Scan for the cell matching the given text and deliver its (X, Y) coordinate at center. 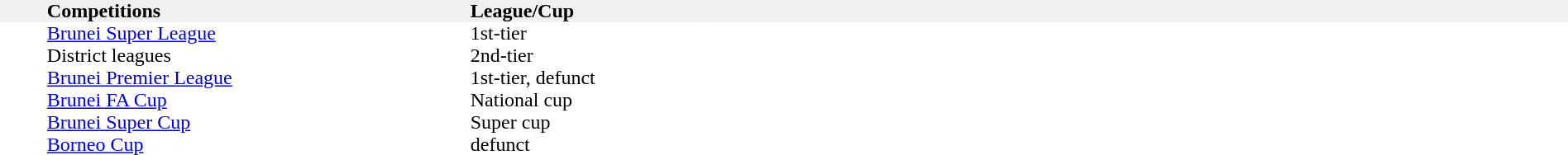
District leagues (259, 56)
Brunei Super League (259, 33)
Super cup (588, 122)
Brunei Premier League (259, 77)
2nd-tier (588, 56)
Brunei FA Cup (259, 101)
National cup (588, 101)
Competitions (259, 12)
1st-tier, defunct (588, 77)
League/Cup (588, 12)
Brunei Super Cup (259, 122)
1st-tier (588, 33)
